Return [X, Y] of the center of cell containing provided text 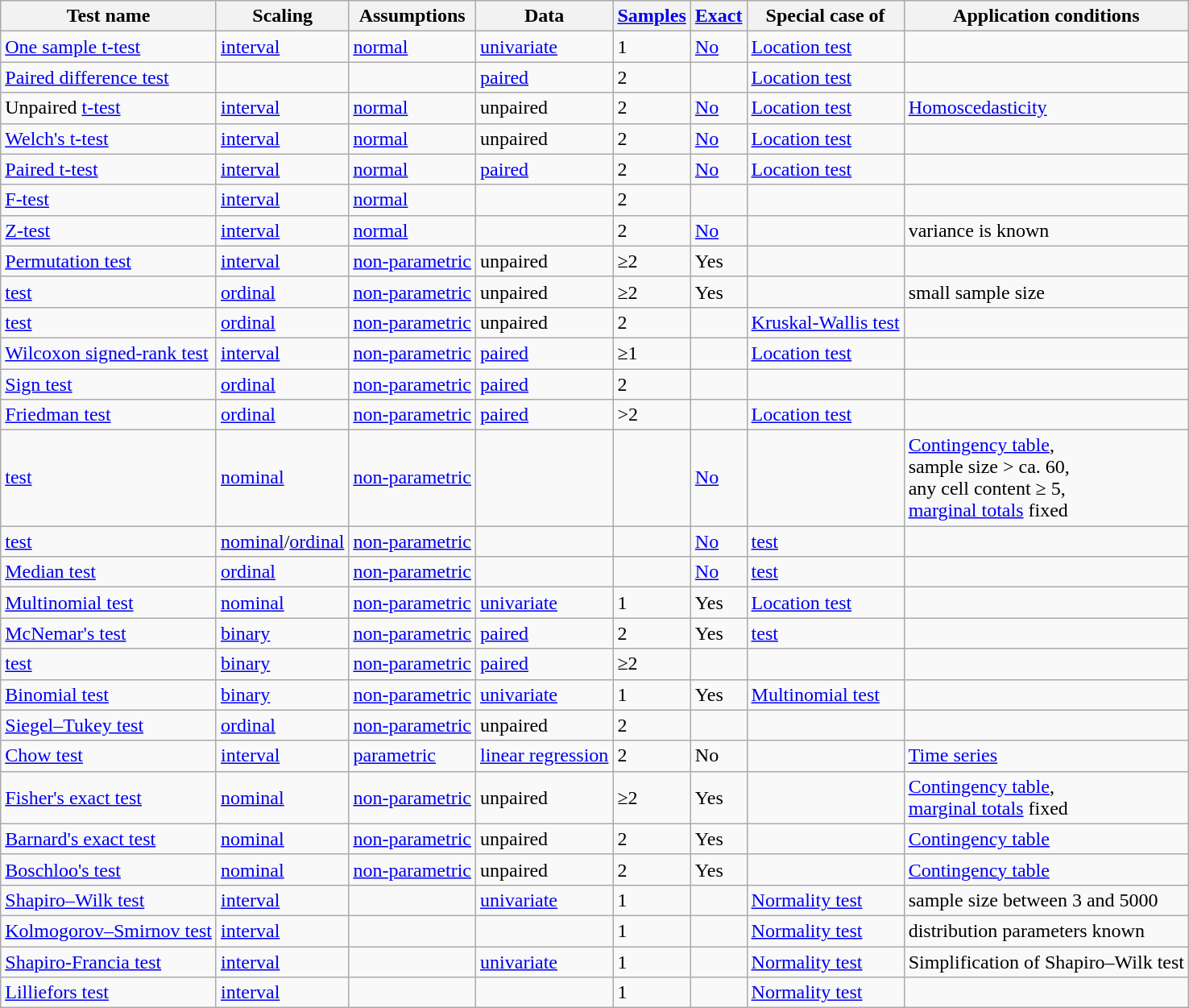
Lilliefors test [109, 993]
Assumptions [412, 16]
nominal/ordinal [282, 541]
small sample size [1046, 292]
Kolmogorov–Smirnov test [109, 931]
F-test [109, 200]
Paired t-test [109, 169]
Data [545, 16]
Binomial test [109, 695]
variance is known [1046, 230]
Fisher's exact test [109, 798]
McNemar's test [109, 633]
Shapiro–Wilk test [109, 900]
Median test [109, 572]
Simplification of Shapiro–Wilk test [1046, 961]
Contingency table, marginal totals fixed [1046, 798]
Special case of [825, 16]
Unpaired t-test [109, 108]
Scaling [282, 16]
sample size between 3 and 5000 [1046, 900]
Barnard's exact test [109, 839]
Application conditions [1046, 16]
Time series [1046, 756]
≥1 [652, 353]
Paired difference test [109, 77]
Exact [719, 16]
Friedman test [109, 415]
parametric [412, 756]
One sample t-test [109, 47]
Chow test [109, 756]
Homoscedasticity [1046, 108]
Shapiro-Francia test [109, 961]
Wilcoxon signed-rank test [109, 353]
Boschloo's test [109, 869]
Welch's t-test [109, 139]
Z-test [109, 230]
linear regression [545, 756]
Test name [109, 16]
distribution parameters known [1046, 931]
Permutation test [109, 261]
Sign test [109, 384]
>2 [652, 415]
Siegel–Tukey test [109, 725]
Contingency table, sample size > ca. 60, any cell content ≥ 5, marginal totals fixed [1046, 479]
Kruskal-Wallis test [825, 322]
Samples [652, 16]
